Output the (x, y) coordinate of the center of the cell containing the given text.  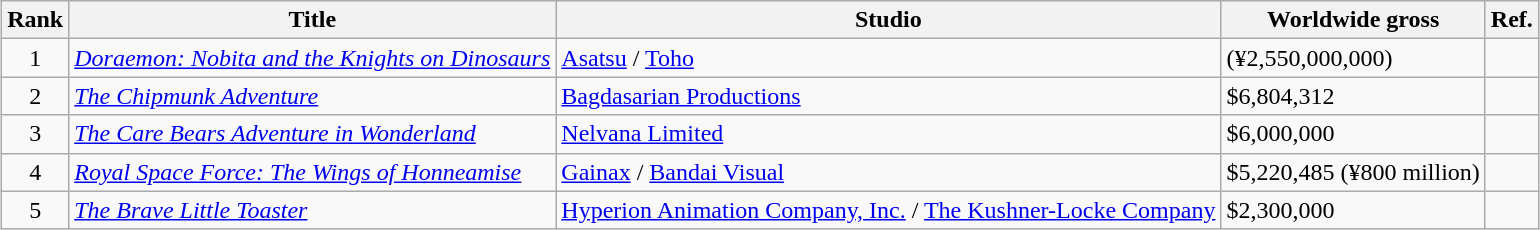
Hyperion Animation Company, Inc. / The Kushner-Locke Company (888, 210)
4 (36, 172)
$5,220,485 (¥800 million) (1353, 172)
Ref. (1512, 20)
$6,804,312 (1353, 96)
Doraemon: Nobita and the Knights on Dinosaurs (312, 58)
2 (36, 96)
Asatsu / Toho (888, 58)
$6,000,000 (1353, 134)
(¥2,550,000,000) (1353, 58)
Royal Space Force: The Wings of Honneamise (312, 172)
5 (36, 210)
Title (312, 20)
The Brave Little Toaster (312, 210)
1 (36, 58)
Bagdasarian Productions (888, 96)
Nelvana Limited (888, 134)
Worldwide gross (1353, 20)
Rank (36, 20)
$2,300,000 (1353, 210)
The Chipmunk Adventure (312, 96)
Studio (888, 20)
Gainax / Bandai Visual (888, 172)
The Care Bears Adventure in Wonderland (312, 134)
3 (36, 134)
